Provide the [x, y] coordinate of the cell's center where the given text is located.  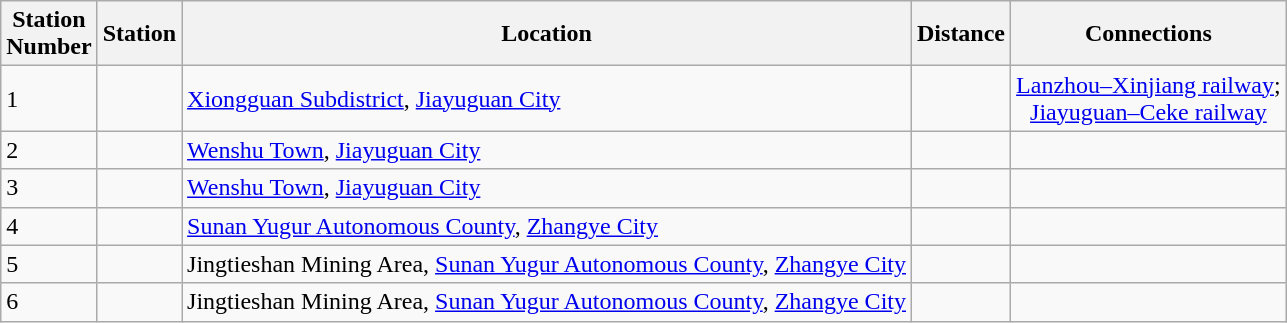
Distance [962, 34]
Xiongguan Subdistrict, Jiayuguan City [547, 98]
4 [49, 226]
Station [139, 34]
Location [547, 34]
2 [49, 150]
Connections [1149, 34]
3 [49, 188]
1 [49, 98]
Lanzhou–Xinjiang railway;Jiayuguan–Ceke railway [1149, 98]
Sunan Yugur Autonomous County, Zhangye City [547, 226]
5 [49, 264]
6 [49, 302]
StationNumber [49, 34]
